Return (X, Y) of the center of cell containing provided text 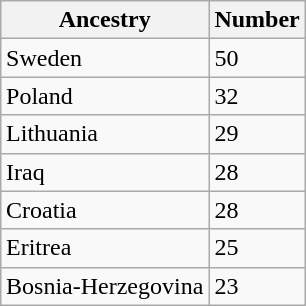
23 (257, 286)
Poland (105, 96)
Lithuania (105, 134)
Croatia (105, 210)
Number (257, 20)
32 (257, 96)
Eritrea (105, 248)
25 (257, 248)
29 (257, 134)
Ancestry (105, 20)
Sweden (105, 58)
50 (257, 58)
Iraq (105, 172)
Bosnia-Herzegovina (105, 286)
